Output the [x, y] coordinate of the center of the cell containing the given text.  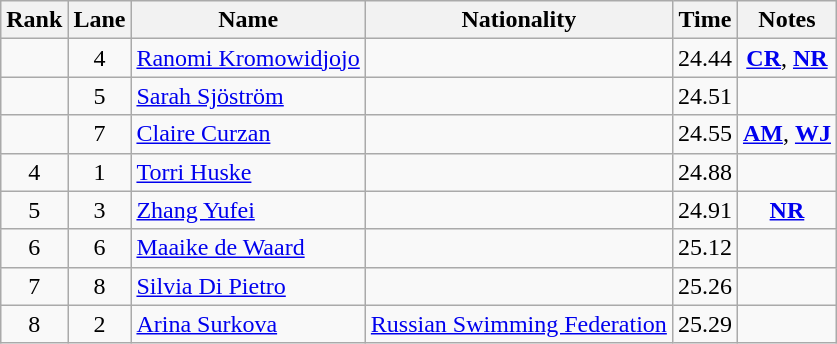
Time [704, 20]
Notes [786, 20]
Sarah Sjöström [248, 96]
Arina Surkova [248, 324]
24.91 [704, 210]
24.51 [704, 96]
Name [248, 20]
25.29 [704, 324]
CR, NR [786, 58]
Russian Swimming Federation [518, 324]
Claire Curzan [248, 134]
Lane [100, 20]
Nationality [518, 20]
Zhang Yufei [248, 210]
2 [100, 324]
24.44 [704, 58]
Torri Huske [248, 172]
25.12 [704, 248]
1 [100, 172]
Silvia Di Pietro [248, 286]
24.88 [704, 172]
NR [786, 210]
25.26 [704, 286]
Ranomi Kromowidjojo [248, 58]
Rank [34, 20]
Maaike de Waard [248, 248]
24.55 [704, 134]
3 [100, 210]
AM, WJ [786, 134]
